Find where the given text appears and provide that cell's center as [x, y] coordinate. 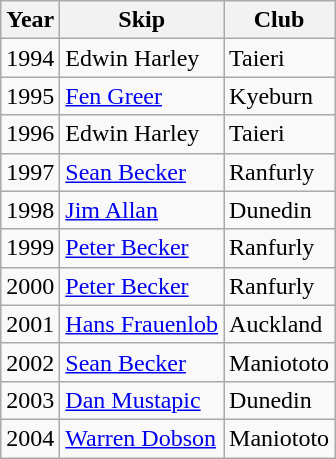
2001 [30, 324]
1994 [30, 58]
Dan Mustapic [142, 400]
Fen Greer [142, 96]
Kyeburn [280, 96]
2002 [30, 362]
Auckland [280, 324]
Hans Frauenlob [142, 324]
1996 [30, 134]
1997 [30, 172]
2004 [30, 438]
Skip [142, 20]
1998 [30, 210]
2000 [30, 286]
Jim Allan [142, 210]
1999 [30, 248]
1995 [30, 96]
Club [280, 20]
2003 [30, 400]
Warren Dobson [142, 438]
Year [30, 20]
